Scan for the cell matching the given text and deliver its (x, y) coordinate at center. 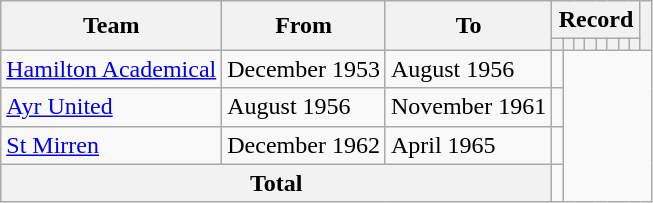
April 1965 (468, 145)
To (468, 26)
From (304, 26)
November 1961 (468, 107)
Team (112, 26)
Record (596, 20)
St Mirren (112, 145)
Total (276, 183)
December 1962 (304, 145)
December 1953 (304, 69)
Ayr United (112, 107)
Hamilton Academical (112, 69)
